Pinpoint the cell where the given text exists, returning its (x, y) midpoint coordinate. 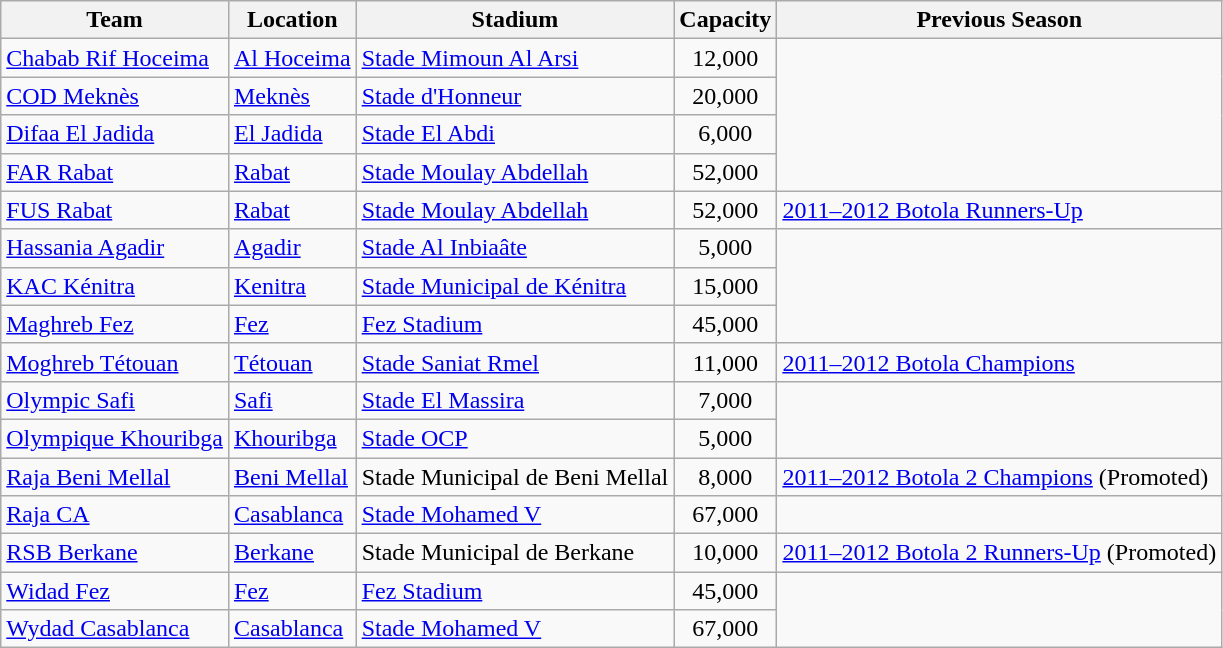
Olympic Safi (115, 400)
Previous Season (1000, 20)
Stade El Massira (515, 400)
Moghreb Tétouan (115, 362)
El Jadida (292, 134)
Stade Municipal de Kénitra (515, 286)
2011–2012 Botola 2 Champions (Promoted) (1000, 477)
10,000 (726, 553)
8,000 (726, 477)
KAC Kénitra (115, 286)
Raja Beni Mellal (115, 477)
Difaa El Jadida (115, 134)
Capacity (726, 20)
Tétouan (292, 362)
Al Hoceima (292, 58)
Team (115, 20)
Stade OCP (515, 438)
12,000 (726, 58)
Stade Al Inbiaâte (515, 248)
RSB Berkane (115, 553)
Maghreb Fez (115, 324)
Raja CA (115, 515)
Wydad Casablanca (115, 629)
2011–2012 Botola 2 Runners-Up (Promoted) (1000, 553)
FAR Rabat (115, 172)
20,000 (726, 96)
Olympique Khouribga (115, 438)
Khouribga (292, 438)
Stade d'Honneur (515, 96)
Safi (292, 400)
7,000 (726, 400)
Stade Saniat Rmel (515, 362)
Hassania Agadir (115, 248)
FUS Rabat (115, 210)
Kenitra (292, 286)
Stade Mimoun Al Arsi (515, 58)
6,000 (726, 134)
COD Meknès (115, 96)
11,000 (726, 362)
15,000 (726, 286)
Stade El Abdi (515, 134)
Agadir (292, 248)
Berkane (292, 553)
2011–2012 Botola Runners-Up (1000, 210)
Meknès (292, 96)
Location (292, 20)
2011–2012 Botola Champions (1000, 362)
Chabab Rif Hoceima (115, 58)
Widad Fez (115, 591)
Stade Municipal de Beni Mellal (515, 477)
Stade Municipal de Berkane (515, 553)
Stadium (515, 20)
Beni Mellal (292, 477)
